Return the (x, y) coordinate for the center point of the cell that contains the specified text.  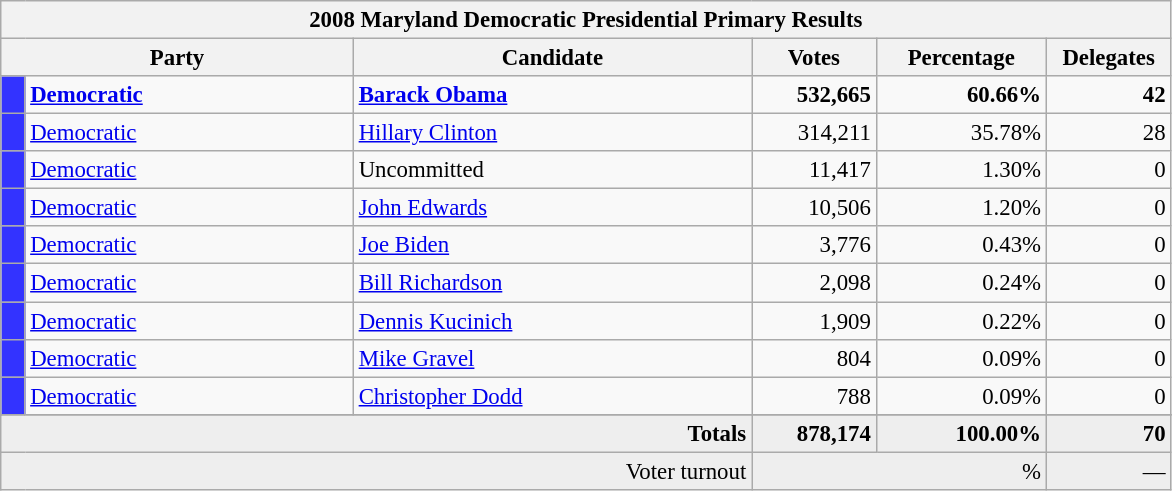
10,506 (814, 208)
0.22% (961, 321)
Mike Gravel (552, 358)
John Edwards (552, 208)
Voter turnout (376, 471)
Bill Richardson (552, 283)
% (900, 471)
3,776 (814, 245)
Totals (376, 433)
35.78% (961, 133)
Votes (814, 58)
1.30% (961, 170)
Joe Biden (552, 245)
100.00% (961, 433)
Barack Obama (552, 95)
70 (1108, 433)
0.43% (961, 245)
0.24% (961, 283)
— (1108, 471)
804 (814, 358)
314,211 (814, 133)
Party (178, 58)
878,174 (814, 433)
2,098 (814, 283)
Dennis Kucinich (552, 321)
42 (1108, 95)
60.66% (961, 95)
Candidate (552, 58)
532,665 (814, 95)
Hillary Clinton (552, 133)
Christopher Dodd (552, 396)
28 (1108, 133)
1,909 (814, 321)
1.20% (961, 208)
11,417 (814, 170)
Percentage (961, 58)
Delegates (1108, 58)
788 (814, 396)
2008 Maryland Democratic Presidential Primary Results (586, 20)
Uncommitted (552, 170)
